Pinpoint the cell where the given text exists, returning its (X, Y) midpoint coordinate. 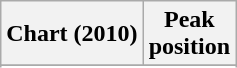
Peak position (189, 34)
Chart (2010) (72, 34)
